Return the [X, Y] coordinate for the center point of the cell that contains the specified text.  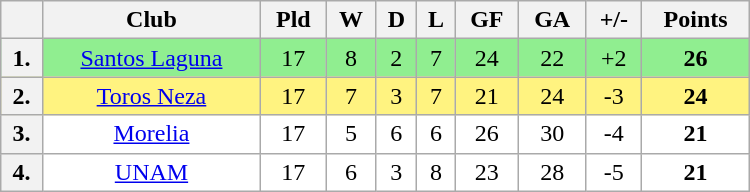
2. [22, 96]
+2 [614, 58]
4. [22, 172]
30 [552, 134]
GA [552, 20]
Toros Neza [151, 96]
1. [22, 58]
GF [486, 20]
W [351, 20]
L [436, 20]
Club [151, 20]
D [396, 20]
Pld [294, 20]
-5 [614, 172]
-3 [614, 96]
22 [552, 58]
+/- [614, 20]
5 [351, 134]
Santos Laguna [151, 58]
3. [22, 134]
23 [486, 172]
28 [552, 172]
UNAM [151, 172]
Points [696, 20]
Morelia [151, 134]
2 [396, 58]
-4 [614, 134]
